Scan for the cell matching the given text and deliver its (x, y) coordinate at center. 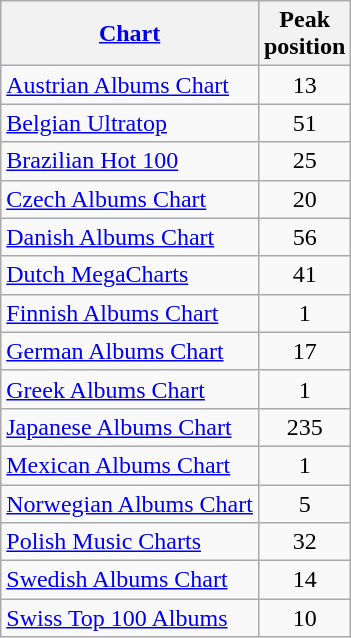
13 (304, 85)
20 (304, 199)
14 (304, 580)
Belgian Ultratop (130, 123)
32 (304, 542)
Japanese Albums Chart (130, 427)
56 (304, 237)
German Albums Chart (130, 351)
Austrian Albums Chart (130, 85)
Finnish Albums Chart (130, 313)
Dutch MegaCharts (130, 275)
25 (304, 161)
Chart (130, 34)
235 (304, 427)
Swiss Top 100 Albums (130, 618)
Brazilian Hot 100 (130, 161)
41 (304, 275)
Czech Albums Chart (130, 199)
10 (304, 618)
5 (304, 503)
Peakposition (304, 34)
Norwegian Albums Chart (130, 503)
Mexican Albums Chart (130, 465)
51 (304, 123)
17 (304, 351)
Greek Albums Chart (130, 389)
Polish Music Charts (130, 542)
Danish Albums Chart (130, 237)
Swedish Albums Chart (130, 580)
